Locate the cell with the specified text and output its (X, Y) center coordinate. 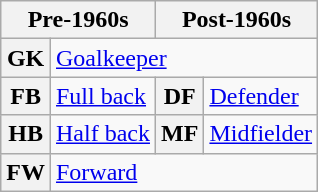
GK (26, 58)
Forward (184, 172)
FW (26, 172)
Post-1960s (237, 20)
HB (26, 134)
FB (26, 96)
Midfielder (261, 134)
MF (180, 134)
Pre-1960s (78, 20)
Goalkeeper (184, 58)
DF (180, 96)
Defender (261, 96)
Half back (102, 134)
Full back (102, 96)
